Return [X, Y] of the center of cell containing provided text 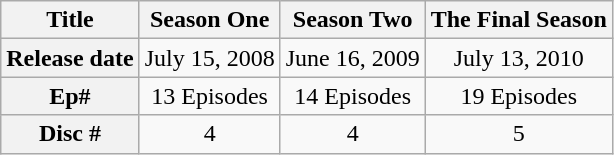
The Final Season [518, 20]
Title [70, 20]
July 15, 2008 [210, 58]
July 13, 2010 [518, 58]
19 Episodes [518, 96]
13 Episodes [210, 96]
Release date [70, 58]
14 Episodes [352, 96]
Ep# [70, 96]
5 [518, 134]
Season Two [352, 20]
Disc # [70, 134]
June 16, 2009 [352, 58]
Season One [210, 20]
